Extract the [X, Y] coordinate from the center of the cell holding the provided text.  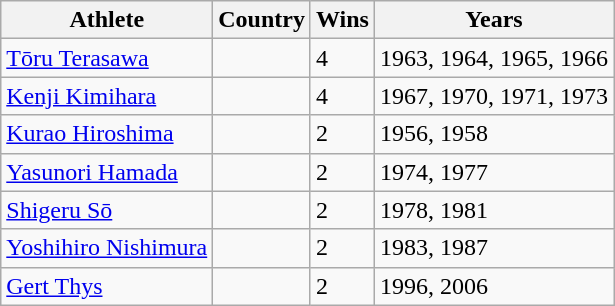
1963, 1964, 1965, 1966 [494, 58]
Kenji Kimihara [107, 96]
1967, 1970, 1971, 1973 [494, 96]
Yasunori Hamada [107, 172]
Athlete [107, 20]
1996, 2006 [494, 286]
Country [262, 20]
Shigeru Sō [107, 210]
1978, 1981 [494, 210]
Kurao Hiroshima [107, 134]
Yoshihiro Nishimura [107, 248]
Tōru Terasawa [107, 58]
Wins [342, 20]
1974, 1977 [494, 172]
1983, 1987 [494, 248]
Years [494, 20]
Gert Thys [107, 286]
1956, 1958 [494, 134]
